Search for the cell housing the specified text and yield its [X, Y] center coordinate. 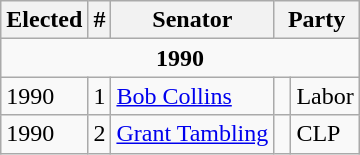
Party [316, 20]
Labor [325, 96]
Bob Collins [192, 96]
Elected [44, 20]
2 [100, 134]
# [100, 20]
1 [100, 96]
Grant Tambling [192, 134]
CLP [325, 134]
Senator [192, 20]
